Pinpoint the cell where the given text exists, returning its [X, Y] midpoint coordinate. 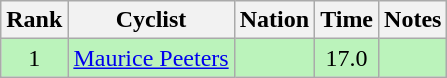
1 [34, 58]
Time [347, 20]
Cyclist [151, 20]
Notes [413, 20]
Nation [274, 20]
17.0 [347, 58]
Maurice Peeters [151, 58]
Rank [34, 20]
